Return (X, Y) of the center of cell containing provided text 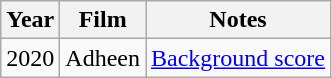
Adheen (103, 58)
Year (30, 20)
2020 (30, 58)
Film (103, 20)
Background score (238, 58)
Notes (238, 20)
